Identify which cell holds the provided text, then report its [X, Y] central coordinate. 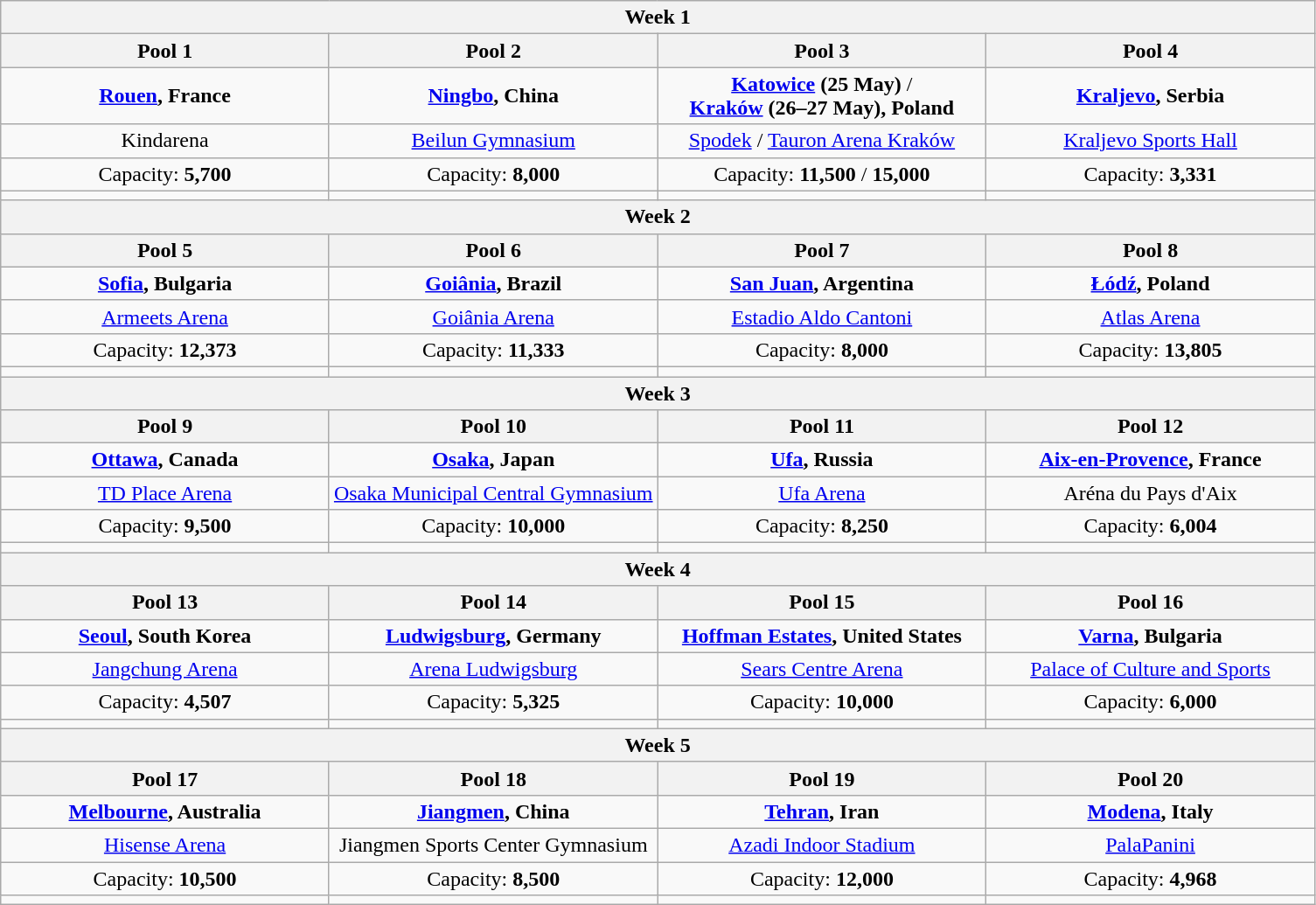
Pool 8 [1151, 250]
Palace of Culture and Sports [1151, 669]
Osaka, Japan [493, 460]
Pool 15 [822, 602]
Pool 5 [165, 250]
San Juan, Argentina [822, 283]
Sears Centre Arena [822, 669]
Capacity: 5,700 [165, 174]
Azadi Indoor Stadium [822, 845]
Hisense Arena [165, 845]
Capacity: 4,968 [1151, 879]
Capacity: 11,500 / 15,000 [822, 174]
Pool 20 [1151, 778]
Capacity: 9,500 [165, 526]
Pool 1 [165, 51]
Varna, Bulgaria [1151, 636]
Capacity: 12,000 [822, 879]
TD Place Arena [165, 493]
Armeets Arena [165, 317]
Beilun Gymnasium [493, 141]
Pool 19 [822, 778]
Pool 13 [165, 602]
Pool 11 [822, 427]
Arena Ludwigsburg [493, 669]
Capacity: 10,500 [165, 879]
Spodek / Tauron Arena Kraków [822, 141]
Pool 3 [822, 51]
Ottawa, Canada [165, 460]
Rouen, France [165, 96]
Ludwigsburg, Germany [493, 636]
Pool 16 [1151, 602]
Katowice (25 May) /Kraków (26–27 May), Poland [822, 96]
Pool 4 [1151, 51]
Hoffman Estates, United States [822, 636]
Capacity: 8,500 [493, 879]
Pool 2 [493, 51]
Capacity: 3,331 [1151, 174]
Tehran, Iran [822, 811]
Pool 6 [493, 250]
Week 2 [658, 217]
Goiânia Arena [493, 317]
Ufa Arena [822, 493]
Ningbo, China [493, 96]
Pool 14 [493, 602]
Melbourne, Australia [165, 811]
Kraljevo, Serbia [1151, 96]
Capacity: 6,000 [1151, 702]
Aix-en-Provence, France [1151, 460]
Łódź, Poland [1151, 283]
Osaka Municipal Central Gymnasium [493, 493]
Jiangmen, China [493, 811]
Pool 9 [165, 427]
Sofia, Bulgaria [165, 283]
Jangchung Arena [165, 669]
Capacity: 12,373 [165, 350]
Kindarena [165, 141]
Capacity: 11,333 [493, 350]
Seoul, South Korea [165, 636]
Capacity: 4,507 [165, 702]
Kraljevo Sports Hall [1151, 141]
Week 5 [658, 745]
Pool 18 [493, 778]
Capacity: 5,325 [493, 702]
Pool 17 [165, 778]
Jiangmen Sports Center Gymnasium [493, 845]
Ufa, Russia [822, 460]
Modena, Italy [1151, 811]
Capacity: 6,004 [1151, 526]
Estadio Aldo Cantoni [822, 317]
Pool 7 [822, 250]
Pool 12 [1151, 427]
Capacity: 13,805 [1151, 350]
PalaPanini [1151, 845]
Aréna du Pays d'Aix [1151, 493]
Week 3 [658, 393]
Pool 10 [493, 427]
Week 1 [658, 17]
Week 4 [658, 569]
Capacity: 8,250 [822, 526]
Goiânia, Brazil [493, 283]
Atlas Arena [1151, 317]
